Identify which cell holds the provided text, then report its (x, y) central coordinate. 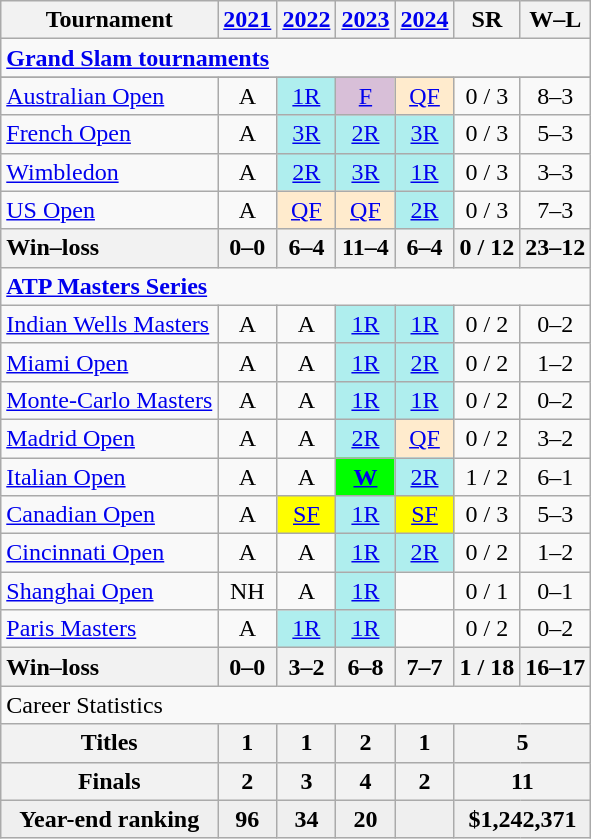
Shanghai Open (110, 591)
US Open (110, 210)
F (366, 96)
5 (522, 743)
6–1 (556, 477)
Monte-Carlo Masters (110, 400)
2023 (366, 20)
W (366, 477)
French Open (110, 134)
0 / 1 (487, 591)
Cincinnati Open (110, 553)
1 / 2 (487, 477)
20 (366, 819)
3 (306, 781)
2021 (248, 20)
Tournament (110, 20)
11–4 (366, 248)
Indian Wells Masters (110, 324)
16–17 (556, 667)
Wimbledon (110, 172)
Year-end ranking (110, 819)
6–8 (366, 667)
Miami Open (110, 362)
Italian Open (110, 477)
11 (522, 781)
SR (487, 20)
Career Statistics (296, 705)
Titles (110, 743)
23–12 (556, 248)
34 (306, 819)
1 / 18 (487, 667)
Madrid Open (110, 438)
2022 (306, 20)
Finals (110, 781)
$1,242,371 (522, 819)
4 (366, 781)
Canadian Open (110, 515)
3–3 (556, 172)
Grand Slam tournaments (296, 58)
W–L (556, 20)
0–1 (556, 591)
2024 (424, 20)
7–3 (556, 210)
96 (248, 819)
Australian Open (110, 96)
Paris Masters (110, 629)
7–7 (424, 667)
0 / 12 (487, 248)
8–3 (556, 96)
ATP Masters Series (296, 286)
NH (248, 591)
